Return (X, Y) of the center of cell containing provided text 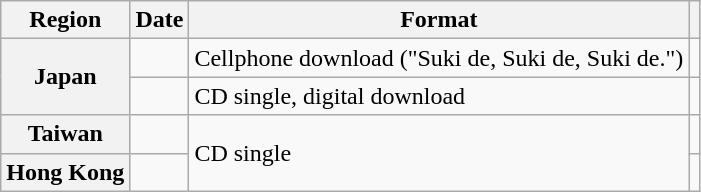
CD single (439, 153)
Japan (66, 77)
Cellphone download ("Suki de, Suki de, Suki de.") (439, 58)
Taiwan (66, 134)
Date (160, 20)
Region (66, 20)
CD single, digital download (439, 96)
Format (439, 20)
Hong Kong (66, 172)
